Output the [x, y] coordinate of the center of the cell containing the given text.  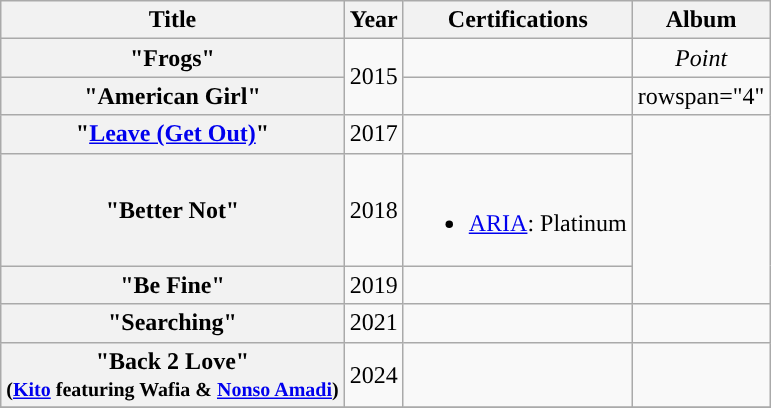
2024 [374, 374]
Year [374, 20]
"Be Fine" [172, 285]
"Frogs" [172, 58]
"Leave (Get Out)" [172, 134]
rowspan="4" [701, 96]
"Searching" [172, 323]
2019 [374, 285]
2018 [374, 210]
2017 [374, 134]
Title [172, 20]
2015 [374, 77]
"American Girl" [172, 96]
Certifications [518, 20]
"Better Not" [172, 210]
Album [701, 20]
"Back 2 Love" (Kito featuring Wafia & Nonso Amadi) [172, 374]
ARIA: Platinum [518, 210]
Point [701, 58]
2021 [374, 323]
